Pinpoint the cell where the given text exists, returning its [X, Y] midpoint coordinate. 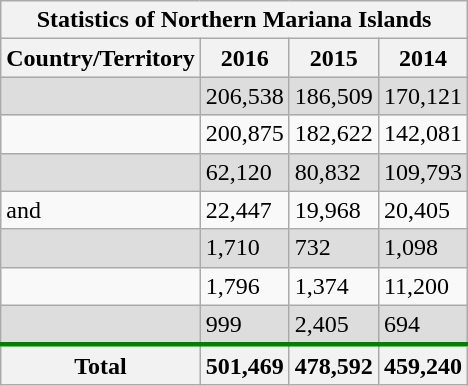
80,832 [334, 172]
Country/Territory [100, 58]
11,200 [422, 286]
1,374 [334, 286]
170,121 [422, 96]
1,710 [244, 248]
459,240 [422, 365]
109,793 [422, 172]
694 [422, 325]
732 [334, 248]
Total [100, 365]
206,538 [244, 96]
1,098 [422, 248]
2015 [334, 58]
2014 [422, 58]
62,120 [244, 172]
501,469 [244, 365]
182,622 [334, 134]
1,796 [244, 286]
999 [244, 325]
19,968 [334, 210]
and [100, 210]
20,405 [422, 210]
200,875 [244, 134]
2016 [244, 58]
142,081 [422, 134]
22,447 [244, 210]
Statistics of Northern Mariana Islands [234, 20]
478,592 [334, 365]
2,405 [334, 325]
186,509 [334, 96]
